From the cell containing the given text, extract its center point as (X, Y) coordinate. 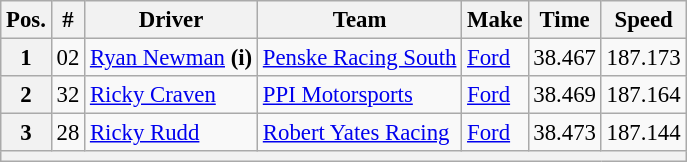
Pos. (26, 20)
187.173 (644, 58)
Penske Racing South (360, 58)
2 (26, 95)
Make (495, 20)
38.473 (564, 133)
Team (360, 20)
Speed (644, 20)
Driver (172, 20)
Ricky Craven (172, 95)
PPI Motorsports (360, 95)
Ryan Newman (i) (172, 58)
32 (68, 95)
Time (564, 20)
3 (26, 133)
# (68, 20)
187.164 (644, 95)
38.469 (564, 95)
Ricky Rudd (172, 133)
28 (68, 133)
38.467 (564, 58)
187.144 (644, 133)
1 (26, 58)
Robert Yates Racing (360, 133)
02 (68, 58)
